Output the [x, y] coordinate of the center of the cell containing the given text.  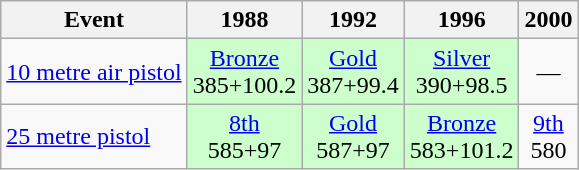
Bronze385+100.2 [244, 72]
1988 [244, 20]
Gold587+97 [354, 136]
— [548, 72]
9th580 [548, 136]
1996 [462, 20]
2000 [548, 20]
Gold387+99.4 [354, 72]
Silver390+98.5 [462, 72]
25 metre pistol [94, 136]
1992 [354, 20]
8th585+97 [244, 136]
10 metre air pistol [94, 72]
Bronze583+101.2 [462, 136]
Event [94, 20]
